Detect which cell encompasses the target text, then output its (x, y) center coordinate. 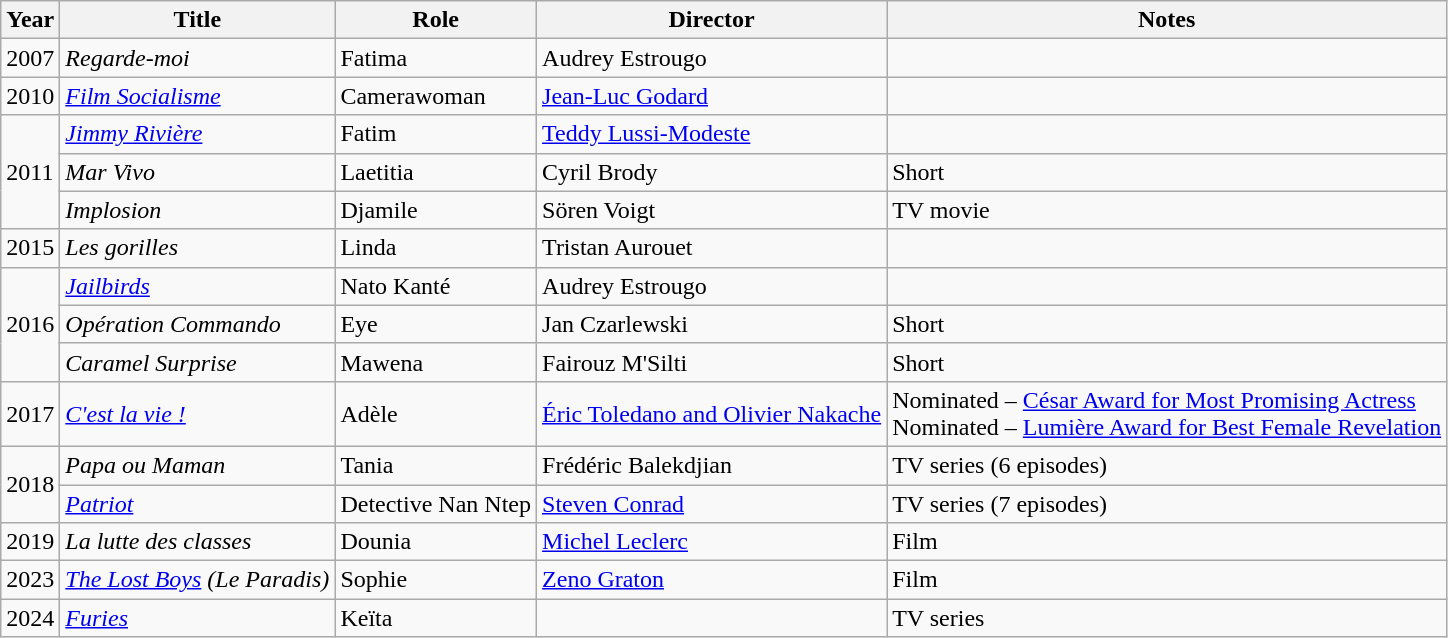
2007 (30, 58)
Implosion (198, 210)
Teddy Lussi-Modeste (712, 134)
Notes (1167, 20)
Furies (198, 618)
Jan Czarlewski (712, 324)
2016 (30, 324)
Sören Voigt (712, 210)
The Lost Boys (Le Paradis) (198, 580)
Adèle (436, 414)
Eye (436, 324)
Title (198, 20)
Frédéric Balekdjian (712, 465)
Jean-Luc Godard (712, 96)
2011 (30, 172)
2017 (30, 414)
Michel Leclerc (712, 542)
Detective Nan Ntep (436, 503)
2024 (30, 618)
Les gorilles (198, 248)
Nominated – César Award for Most Promising ActressNominated – Lumière Award for Best Female Revelation (1167, 414)
Linda (436, 248)
Caramel Surprise (198, 362)
Sophie (436, 580)
2019 (30, 542)
TV series (6 episodes) (1167, 465)
2010 (30, 96)
C'est la vie ! (198, 414)
Fatima (436, 58)
Keïta (436, 618)
Role (436, 20)
La lutte des classes (198, 542)
Tristan Aurouet (712, 248)
TV series (7 episodes) (1167, 503)
Film Socialisme (198, 96)
Fatim (436, 134)
Nato Kanté (436, 286)
Steven Conrad (712, 503)
Director (712, 20)
Tania (436, 465)
TV movie (1167, 210)
2023 (30, 580)
Mawena (436, 362)
2018 (30, 484)
Djamile (436, 210)
Opération Commando (198, 324)
Jimmy Rivière (198, 134)
Papa ou Maman (198, 465)
Regarde-moi (198, 58)
2015 (30, 248)
Cyril Brody (712, 172)
Camerawoman (436, 96)
Patriot (198, 503)
Éric Toledano and Olivier Nakache (712, 414)
Jailbirds (198, 286)
Mar Vivo (198, 172)
TV series (1167, 618)
Year (30, 20)
Fairouz M'Silti (712, 362)
Laetitia (436, 172)
Zeno Graton (712, 580)
Dounia (436, 542)
